Search for the cell housing the specified text and yield its (X, Y) center coordinate. 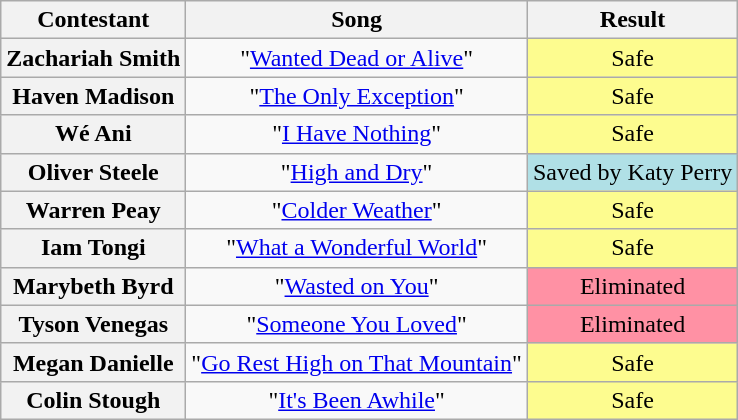
"Wanted Dead or Alive" (357, 58)
"It's Been Awhile" (357, 400)
Warren Peay (94, 210)
Megan Danielle (94, 362)
Oliver Steele (94, 172)
Wé Ani (94, 134)
Marybeth Byrd (94, 286)
"High and Dry" (357, 172)
"Wasted on You" (357, 286)
Colin Stough (94, 400)
"Go Rest High on That Mountain" (357, 362)
Zachariah Smith (94, 58)
"The Only Exception" (357, 96)
Contestant (94, 20)
Song (357, 20)
Result (632, 20)
"I Have Nothing" (357, 134)
Tyson Venegas (94, 324)
Haven Madison (94, 96)
Saved by Katy Perry (632, 172)
Iam Tongi (94, 248)
"What a Wonderful World" (357, 248)
"Colder Weather" (357, 210)
"Someone You Loved" (357, 324)
